Return the (X, Y) coordinate for the center point of the cell that contains the specified text.  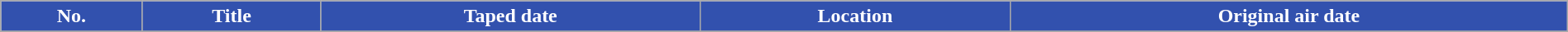
Title (232, 16)
Taped date (510, 16)
No. (71, 16)
Original air date (1289, 16)
Location (855, 16)
